Identify which cell holds the provided text, then report its (X, Y) central coordinate. 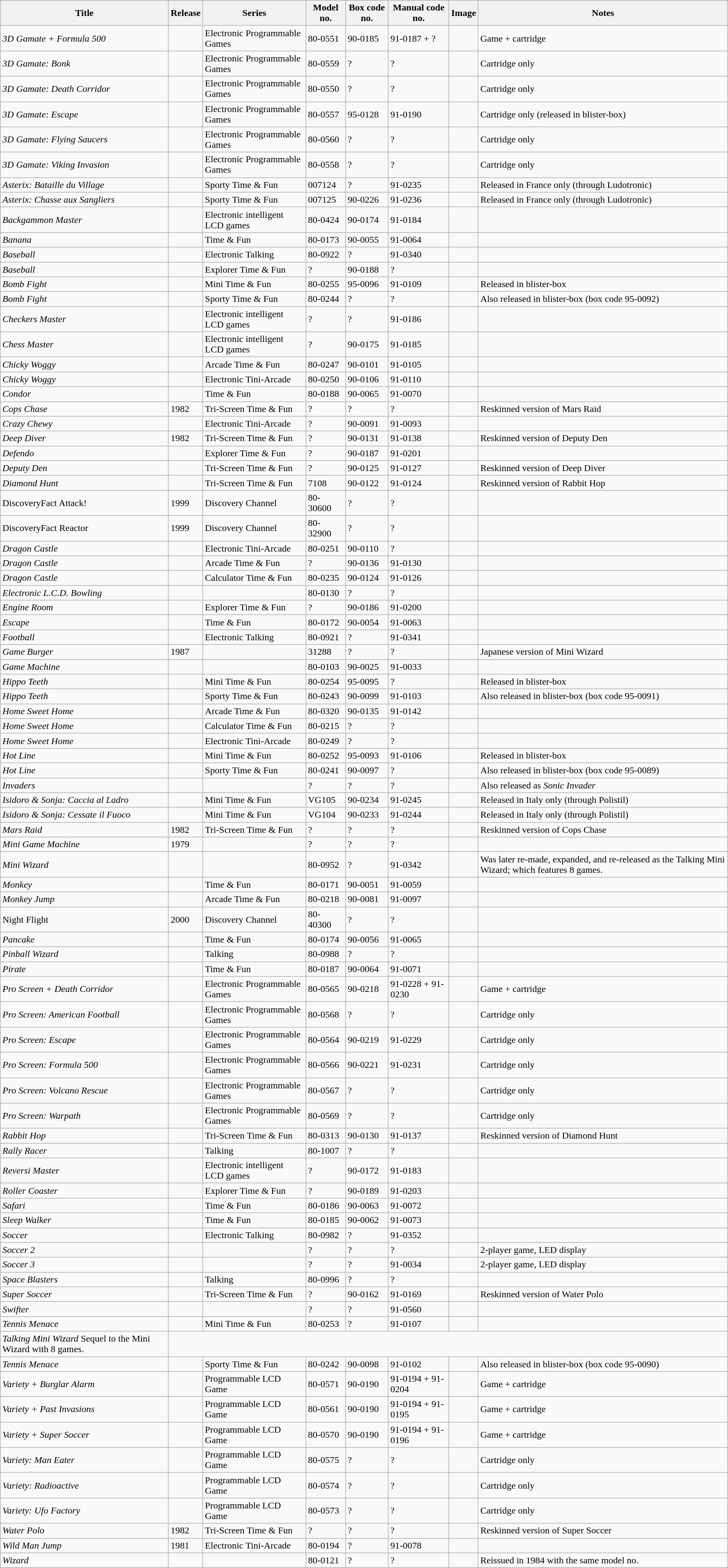
Pirate (84, 969)
Deputy Den (84, 468)
91-0033 (418, 667)
Reskinned version of Diamond Hunt (603, 1136)
90-0051 (367, 885)
Pancake (84, 939)
Title (84, 13)
Isidoro & Sonja: Caccia al Ladro (84, 800)
Checkers Master (84, 319)
90-0101 (367, 364)
Reversi Master (84, 1171)
Swifter (84, 1309)
Series (254, 13)
80-0996 (325, 1279)
90-0110 (367, 548)
80-0218 (325, 899)
Also released in blister-box (box code 95-0091) (603, 696)
80-0550 (325, 89)
007125 (325, 200)
90-0063 (367, 1205)
90-0062 (367, 1220)
91-0228 + 91-0230 (418, 989)
80-0551 (325, 38)
Reskinned version of Deep Diver (603, 468)
1987 (185, 652)
007124 (325, 185)
91-0184 (418, 219)
80-0249 (325, 741)
80-0568 (325, 1014)
91-0078 (418, 1545)
80-0575 (325, 1460)
90-0054 (367, 622)
90-0172 (367, 1171)
80-0255 (325, 284)
80-0561 (325, 1410)
91-0093 (418, 424)
90-0234 (367, 800)
Defendo (84, 453)
90-0130 (367, 1136)
91-0070 (418, 394)
Chess Master (84, 345)
Variety: Man Eater (84, 1460)
91-0236 (418, 200)
90-0099 (367, 696)
Mini Game Machine (84, 844)
Pinball Wizard (84, 954)
91-0342 (418, 864)
2000 (185, 920)
90-0064 (367, 969)
80-32900 (325, 528)
Also released in blister-box (box code 95-0092) (603, 299)
80-0574 (325, 1485)
90-0233 (367, 815)
91-0190 (418, 114)
91-0169 (418, 1294)
91-0105 (418, 364)
90-0122 (367, 483)
91-0107 (418, 1324)
91-0110 (418, 379)
Sleep Walker (84, 1220)
Asterix: Bataille du Village (84, 185)
Game Burger (84, 652)
Roller Coaster (84, 1191)
3D Gamate: Escape (84, 114)
91-0065 (418, 939)
90-0097 (367, 770)
95-0095 (367, 682)
80-0186 (325, 1205)
80-0571 (325, 1384)
Reskinned version of Water Polo (603, 1294)
Notes (603, 13)
90-0136 (367, 563)
91-0340 (418, 254)
80-0242 (325, 1364)
91-0235 (418, 185)
3D Gamate: Bonk (84, 64)
80-30600 (325, 503)
Electronic L.C.D. Bowling (84, 593)
80-0560 (325, 139)
Was later re-made, expanded, and re-released as the Talking Mini Wizard; which features 8 games. (603, 864)
80-0244 (325, 299)
91-0229 (418, 1039)
Variety: Radioactive (84, 1485)
91-0109 (418, 284)
VG105 (325, 800)
Engine Room (84, 608)
80-0564 (325, 1039)
91-0034 (418, 1265)
90-0218 (367, 989)
80-0558 (325, 165)
80-0188 (325, 394)
80-0988 (325, 954)
Also released in blister-box (box code 95-0090) (603, 1364)
Monkey (84, 885)
91-0194 + 91-0196 (418, 1435)
90-0065 (367, 394)
Soccer (84, 1235)
Release (185, 13)
3D Gamate: Flying Saucers (84, 139)
90-0186 (367, 608)
Safari (84, 1205)
Isidoro & Sonja: Cessate il Fuoco (84, 815)
80-0247 (325, 364)
80-0172 (325, 622)
Talking Mini Wizard Sequel to the Mini Wizard with 8 games. (84, 1344)
95-0096 (367, 284)
91-0127 (418, 468)
Wild Man Jump (84, 1545)
90-0226 (367, 200)
91-0142 (418, 711)
Reskinned version of Cops Chase (603, 830)
VG104 (325, 815)
Box code no. (367, 13)
80-0251 (325, 548)
90-0189 (367, 1191)
Asterix: Chasse aux Sangliers (84, 200)
Soccer 3 (84, 1265)
90-0025 (367, 667)
1981 (185, 1545)
Banana (84, 240)
91-0231 (418, 1065)
80-0252 (325, 755)
90-0162 (367, 1294)
80-0103 (325, 667)
80-0254 (325, 682)
Deep Diver (84, 438)
91-0185 (418, 345)
91-0194 + 91-0195 (418, 1410)
31288 (325, 652)
Also released in blister-box (box code 95-0089) (603, 770)
3D Gamate: Death Corridor (84, 89)
Diamond Hunt (84, 483)
80-0313 (325, 1136)
91-0126 (418, 578)
Cops Chase (84, 409)
Pro Screen: Volcano Rescue (84, 1090)
80-0235 (325, 578)
Backgammon Master (84, 219)
Variety + Burglar Alarm (84, 1384)
91-0097 (418, 899)
80-0250 (325, 379)
95-0093 (367, 755)
Pro Screen: Escape (84, 1039)
90-0188 (367, 270)
Pro Screen: Warpath (84, 1116)
80-0243 (325, 696)
91-0352 (418, 1235)
80-0557 (325, 114)
Soccer 2 (84, 1250)
80-0185 (325, 1220)
Space Blasters (84, 1279)
80-0320 (325, 711)
3D Gamate + Formula 500 (84, 38)
80-40300 (325, 920)
90-0056 (367, 939)
80-1007 (325, 1151)
Mars Raid (84, 830)
91-0560 (418, 1309)
91-0102 (418, 1364)
91-0130 (418, 563)
91-0071 (418, 969)
91-0341 (418, 637)
91-0072 (418, 1205)
Cartridge only (released in blister-box) (603, 114)
91-0138 (418, 438)
90-0081 (367, 899)
Night Flight (84, 920)
80-0121 (325, 1560)
91-0059 (418, 885)
90-0219 (367, 1039)
Reissued in 1984 with the same model no. (603, 1560)
91-0186 (418, 319)
80-0570 (325, 1435)
90-0106 (367, 379)
80-0253 (325, 1324)
80-0921 (325, 637)
Football (84, 637)
Crazy Chewy (84, 424)
Also released as Sonic Invader (603, 785)
80-0573 (325, 1511)
90-0091 (367, 424)
Game Machine (84, 667)
91-0183 (418, 1171)
91-0245 (418, 800)
3D Gamate: Viking Invasion (84, 165)
90-0221 (367, 1065)
80-0982 (325, 1235)
80-0952 (325, 864)
91-0244 (418, 815)
90-0124 (367, 578)
Monkey Jump (84, 899)
90-0055 (367, 240)
80-0130 (325, 593)
80-0567 (325, 1090)
90-0187 (367, 453)
Rabbit Hop (84, 1136)
80-0174 (325, 939)
95-0128 (367, 114)
Variety + Super Soccer (84, 1435)
90-0098 (367, 1364)
80-0424 (325, 219)
90-0175 (367, 345)
91-0073 (418, 1220)
Water Polo (84, 1531)
80-0559 (325, 64)
80-0922 (325, 254)
Pro Screen: American Football (84, 1014)
Invaders (84, 785)
Reskinned version of Rabbit Hop (603, 483)
91-0064 (418, 240)
90-0125 (367, 468)
Japanese version of Mini Wizard (603, 652)
91-0200 (418, 608)
Variety + Past Invasions (84, 1410)
91-0124 (418, 483)
91-0106 (418, 755)
Super Soccer (84, 1294)
80-0566 (325, 1065)
Pro Screen + Death Corridor (84, 989)
Mini Wizard (84, 864)
91-0203 (418, 1191)
Manual code no. (418, 13)
Variety: Ufo Factory (84, 1511)
1979 (185, 844)
80-0187 (325, 969)
80-0173 (325, 240)
80-0565 (325, 989)
80-0194 (325, 1545)
Escape (84, 622)
Reskinned version of Super Soccer (603, 1531)
80-0171 (325, 885)
DiscoveryFact Reactor (84, 528)
91-0201 (418, 453)
80-0569 (325, 1116)
7108 (325, 483)
Pro Screen: Formula 500 (84, 1065)
80-0241 (325, 770)
Condor (84, 394)
91-0063 (418, 622)
Model no. (325, 13)
90-0185 (367, 38)
Wizard (84, 1560)
Rally Racer (84, 1151)
91-0103 (418, 696)
80-0215 (325, 726)
Image (464, 13)
90-0131 (367, 438)
91-0194 + 91-0204 (418, 1384)
Reskinned version of Mars Raid (603, 409)
91-0137 (418, 1136)
91-0187 + ? (418, 38)
Reskinned version of Deputy Den (603, 438)
DiscoveryFact Attack! (84, 503)
90-0174 (367, 219)
90-0135 (367, 711)
